Pinpoint the cell where the given text exists, returning its [x, y] midpoint coordinate. 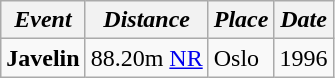
1996 [304, 58]
Event [43, 20]
Distance [146, 20]
Place [241, 20]
Javelin [43, 58]
88.20m NR [146, 58]
Oslo [241, 58]
Date [304, 20]
